Scan for the cell matching the given text and deliver its [X, Y] coordinate at center. 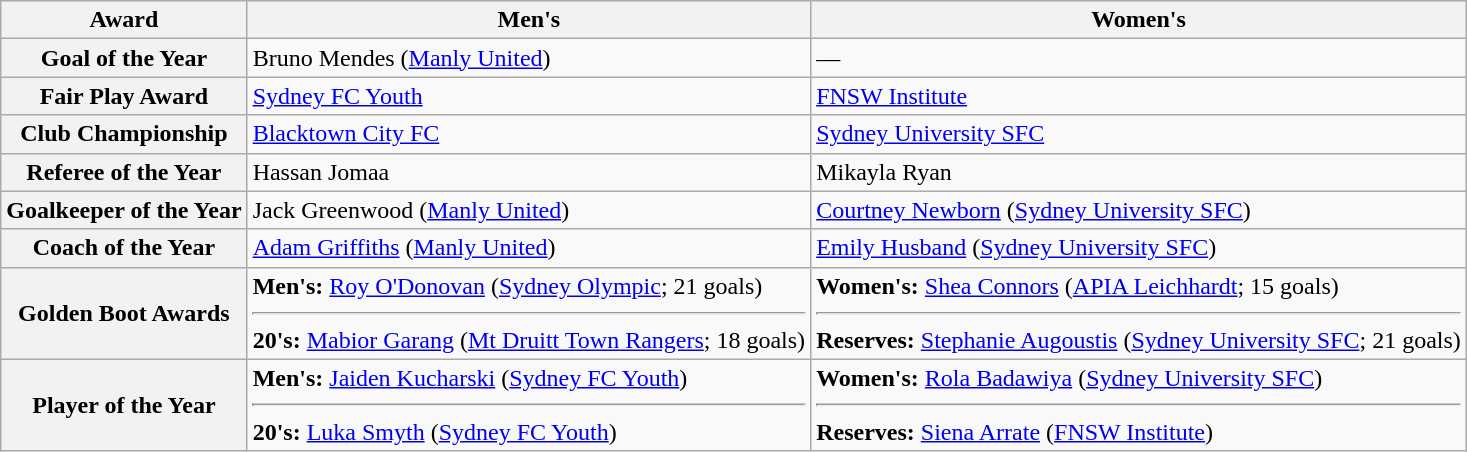
Courtney Newborn (Sydney University SFC) [1139, 210]
Women's: Shea Connors (APIA Leichhardt; 15 goals)Reserves: Stephanie Augoustis (Sydney University SFC; 21 goals) [1139, 313]
Bruno Mendes (Manly United) [529, 58]
Emily Husband (Sydney University SFC) [1139, 248]
Golden Boot Awards [124, 313]
Jack Greenwood (Manly United) [529, 210]
Sydney University SFC [1139, 134]
Player of the Year [124, 405]
Men's [529, 20]
Coach of the Year [124, 248]
Men's: Roy O'Donovan (Sydney Olympic; 21 goals)20's: Mabior Garang (Mt Druitt Town Rangers; 18 goals) [529, 313]
Mikayla Ryan [1139, 172]
Club Championship [124, 134]
Sydney FC Youth [529, 96]
Award [124, 20]
Referee of the Year [124, 172]
Men's: Jaiden Kucharski (Sydney FC Youth)20's: Luka Smyth (Sydney FC Youth) [529, 405]
Hassan Jomaa [529, 172]
Women's: Rola Badawiya (Sydney University SFC)Reserves: Siena Arrate (FNSW Institute) [1139, 405]
Fair Play Award [124, 96]
Women's [1139, 20]
— [1139, 58]
Adam Griffiths (Manly United) [529, 248]
Goal of the Year [124, 58]
FNSW Institute [1139, 96]
Blacktown City FC [529, 134]
Goalkeeper of the Year [124, 210]
